For the text-containing cell, return its midpoint in [X, Y] coordinate format. 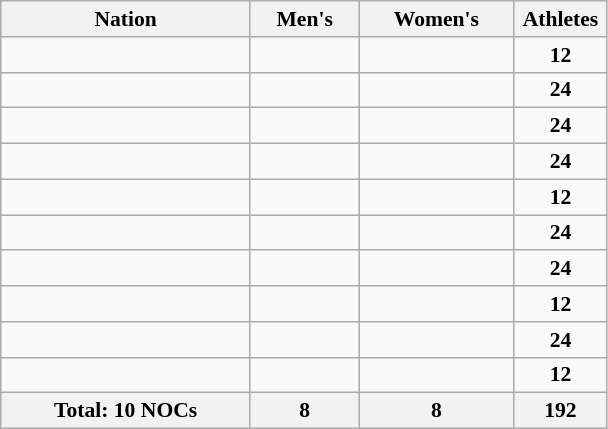
Athletes [560, 19]
Women's [436, 19]
Total: 10 NOCs [126, 411]
192 [560, 411]
Men's [304, 19]
Nation [126, 19]
